Extract the [x, y] coordinate from the center of the cell holding the provided text.  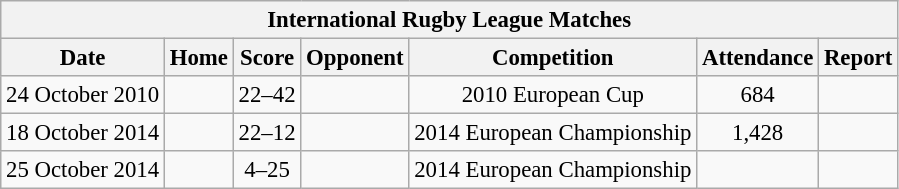
Date [83, 58]
Report [858, 58]
Score [267, 58]
Home [198, 58]
22–12 [267, 133]
Opponent [355, 58]
Competition [553, 58]
1,428 [758, 133]
International Rugby League Matches [450, 20]
25 October 2014 [83, 170]
18 October 2014 [83, 133]
Attendance [758, 58]
4–25 [267, 170]
684 [758, 95]
24 October 2010 [83, 95]
22–42 [267, 95]
2010 European Cup [553, 95]
